Detect which cell encompasses the target text, then output its [x, y] center coordinate. 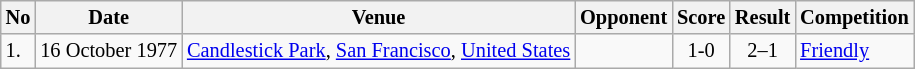
16 October 1977 [108, 51]
Competition [854, 17]
Friendly [854, 51]
1-0 [701, 51]
Venue [378, 17]
Opponent [624, 17]
Score [701, 17]
2–1 [762, 51]
Date [108, 17]
Candlestick Park, San Francisco, United States [378, 51]
Result [762, 17]
1. [18, 51]
No [18, 17]
